Search for the cell housing the specified text and yield its [x, y] center coordinate. 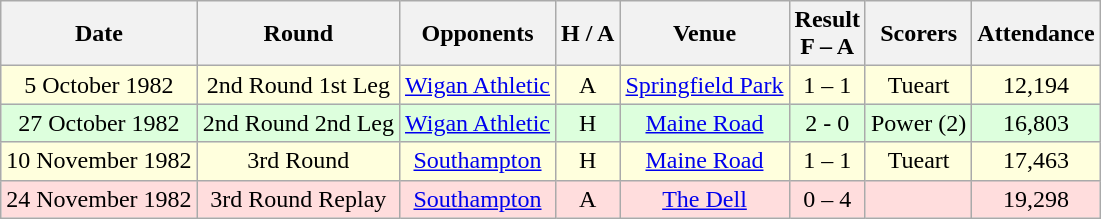
5 October 1982 [99, 85]
27 October 1982 [99, 123]
10 November 1982 [99, 161]
Opponents [477, 34]
3rd Round Replay [298, 199]
Round [298, 34]
Date [99, 34]
24 November 1982 [99, 199]
Attendance [1036, 34]
Springfield Park [704, 85]
H / A [588, 34]
3rd Round [298, 161]
Venue [704, 34]
2nd Round 1st Leg [298, 85]
2nd Round 2nd Leg [298, 123]
19,298 [1036, 199]
12,194 [1036, 85]
2 - 0 [827, 123]
Scorers [918, 34]
0 – 4 [827, 199]
The Dell [704, 199]
Power (2) [918, 123]
ResultF – A [827, 34]
16,803 [1036, 123]
17,463 [1036, 161]
